Detect which cell encompasses the target text, then output its (x, y) center coordinate. 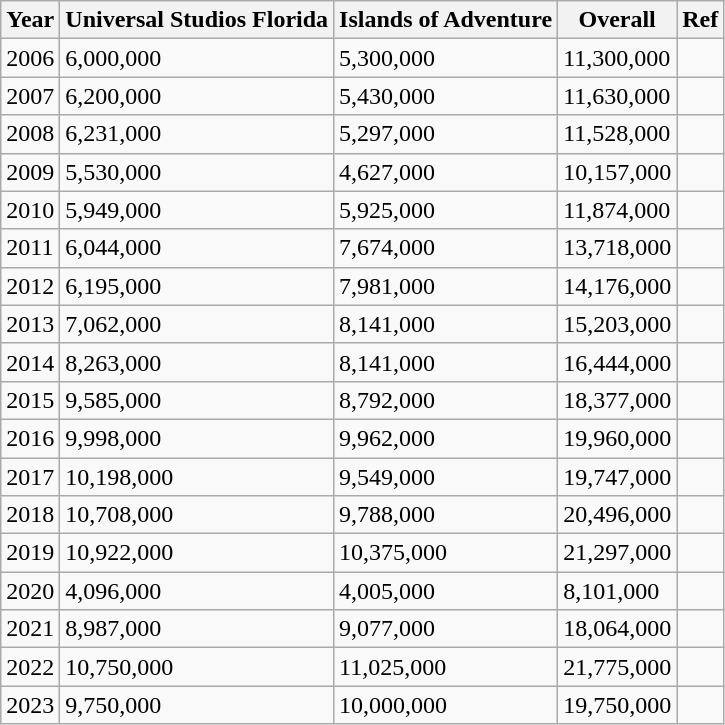
15,203,000 (618, 324)
2021 (30, 629)
11,025,000 (446, 667)
2006 (30, 58)
10,750,000 (197, 667)
18,377,000 (618, 400)
9,788,000 (446, 515)
5,530,000 (197, 172)
6,200,000 (197, 96)
16,444,000 (618, 362)
6,231,000 (197, 134)
8,792,000 (446, 400)
11,528,000 (618, 134)
5,430,000 (446, 96)
21,775,000 (618, 667)
21,297,000 (618, 553)
Ref (700, 20)
18,064,000 (618, 629)
5,297,000 (446, 134)
2011 (30, 248)
6,044,000 (197, 248)
2016 (30, 438)
9,962,000 (446, 438)
4,627,000 (446, 172)
8,101,000 (618, 591)
2019 (30, 553)
7,062,000 (197, 324)
19,750,000 (618, 705)
11,300,000 (618, 58)
2022 (30, 667)
9,585,000 (197, 400)
19,960,000 (618, 438)
10,000,000 (446, 705)
2023 (30, 705)
5,949,000 (197, 210)
9,549,000 (446, 477)
2008 (30, 134)
4,005,000 (446, 591)
5,925,000 (446, 210)
7,981,000 (446, 286)
6,000,000 (197, 58)
2017 (30, 477)
8,987,000 (197, 629)
2007 (30, 96)
7,674,000 (446, 248)
20,496,000 (618, 515)
2009 (30, 172)
Universal Studios Florida (197, 20)
10,198,000 (197, 477)
2010 (30, 210)
10,922,000 (197, 553)
14,176,000 (618, 286)
11,630,000 (618, 96)
5,300,000 (446, 58)
2015 (30, 400)
2013 (30, 324)
6,195,000 (197, 286)
2020 (30, 591)
11,874,000 (618, 210)
2012 (30, 286)
9,077,000 (446, 629)
13,718,000 (618, 248)
9,998,000 (197, 438)
10,708,000 (197, 515)
10,157,000 (618, 172)
Overall (618, 20)
9,750,000 (197, 705)
2014 (30, 362)
8,263,000 (197, 362)
Year (30, 20)
10,375,000 (446, 553)
4,096,000 (197, 591)
19,747,000 (618, 477)
2018 (30, 515)
Islands of Adventure (446, 20)
